From the cell containing the given text, extract its center point as (x, y) coordinate. 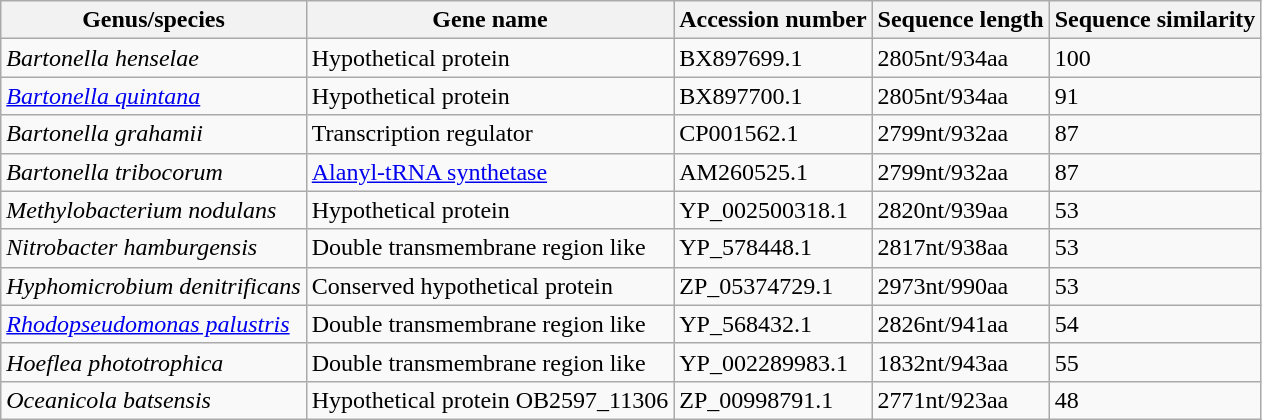
BX897700.1 (773, 96)
54 (1155, 324)
91 (1155, 96)
Hoeflea phototrophica (154, 362)
Bartonella tribocorum (154, 172)
Transcription regulator (490, 134)
YP_002289983.1 (773, 362)
Hypothetical protein OB2597_11306 (490, 400)
Rhodopseudomonas palustris (154, 324)
BX897699.1 (773, 58)
AM260525.1 (773, 172)
ZP_00998791.1 (773, 400)
Alanyl-tRNA synthetase (490, 172)
Methylobacterium nodulans (154, 210)
2820nt/939aa (960, 210)
YP_002500318.1 (773, 210)
2771nt/923aa (960, 400)
YP_578448.1 (773, 248)
Sequence similarity (1155, 20)
YP_568432.1 (773, 324)
Gene name (490, 20)
Genus/species (154, 20)
2826nt/941aa (960, 324)
48 (1155, 400)
Oceanicola batsensis (154, 400)
Conserved hypothetical protein (490, 286)
ZP_05374729.1 (773, 286)
55 (1155, 362)
Hyphomicrobium denitrificans (154, 286)
Nitrobacter hamburgensis (154, 248)
Sequence length (960, 20)
Bartonella quintana (154, 96)
100 (1155, 58)
1832nt/943aa (960, 362)
2973nt/990aa (960, 286)
Accession number (773, 20)
Bartonella grahamii (154, 134)
2817nt/938aa (960, 248)
CP001562.1 (773, 134)
Bartonella henselae (154, 58)
